Scan for the cell matching the given text and deliver its (X, Y) coordinate at center. 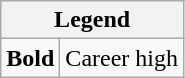
Bold (30, 58)
Career high (122, 58)
Legend (92, 20)
